Pinpoint the cell where the given text exists, returning its (X, Y) midpoint coordinate. 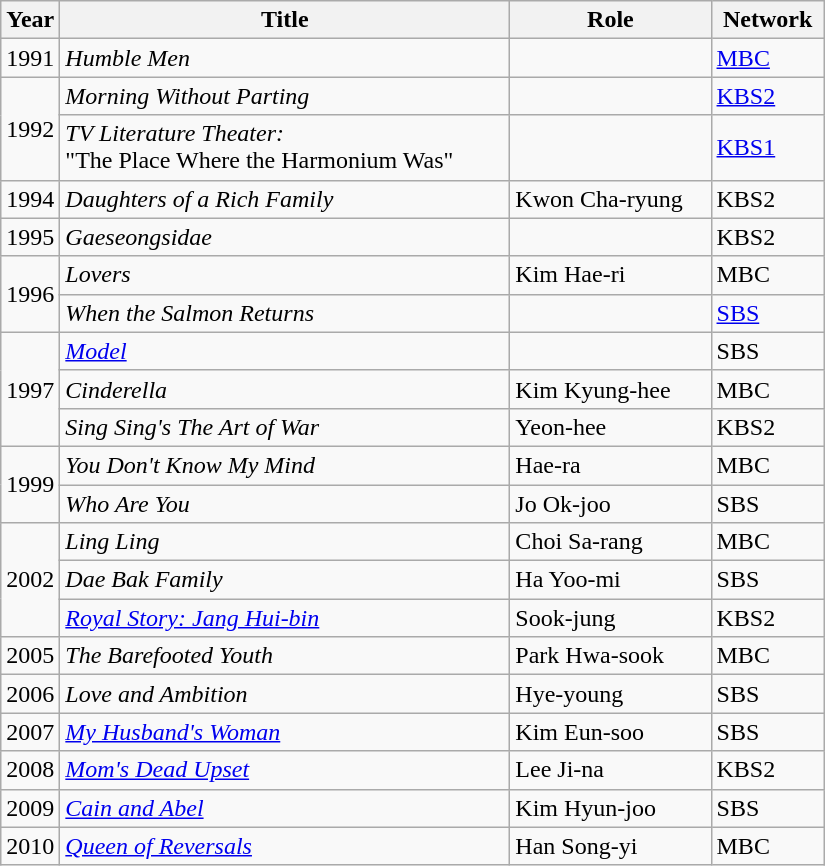
Lee Ji-na (610, 770)
1992 (30, 128)
Mom's Dead Upset (285, 770)
Year (30, 20)
1999 (30, 484)
Sing Sing's The Art of War (285, 427)
Yeon-hee (610, 427)
Jo Ok-joo (610, 503)
2008 (30, 770)
2010 (30, 846)
2009 (30, 808)
2005 (30, 656)
TV Literature Theater: "The Place Where the Harmonium Was" (285, 148)
Sook-jung (610, 618)
Kwon Cha-ryung (610, 199)
Title (285, 20)
The Barefooted Youth (285, 656)
Park Hwa-sook (610, 656)
When the Salmon Returns (285, 313)
2007 (30, 732)
2002 (30, 580)
Model (285, 351)
Cinderella (285, 389)
1995 (30, 237)
Ling Ling (285, 542)
1997 (30, 389)
Ha Yoo-mi (610, 580)
My Husband's Woman (285, 732)
Royal Story: Jang Hui-bin (285, 618)
Humble Men (285, 58)
Hae-ra (610, 465)
Role (610, 20)
Kim Hyun-joo (610, 808)
Dae Bak Family (285, 580)
Kim Kyung-hee (610, 389)
Kim Eun-soo (610, 732)
Who Are You (285, 503)
Love and Ambition (285, 694)
KBS1 (768, 148)
Morning Without Parting (285, 96)
Daughters of a Rich Family (285, 199)
2006 (30, 694)
1991 (30, 58)
Queen of Reversals (285, 846)
1996 (30, 294)
1994 (30, 199)
Network (768, 20)
You Don't Know My Mind (285, 465)
Kim Hae-ri (610, 275)
Lovers (285, 275)
Cain and Abel (285, 808)
Hye-young (610, 694)
Gaeseongsidae (285, 237)
Han Song-yi (610, 846)
Choi Sa-rang (610, 542)
